Locate the cell with the specified text and output its [x, y] center coordinate. 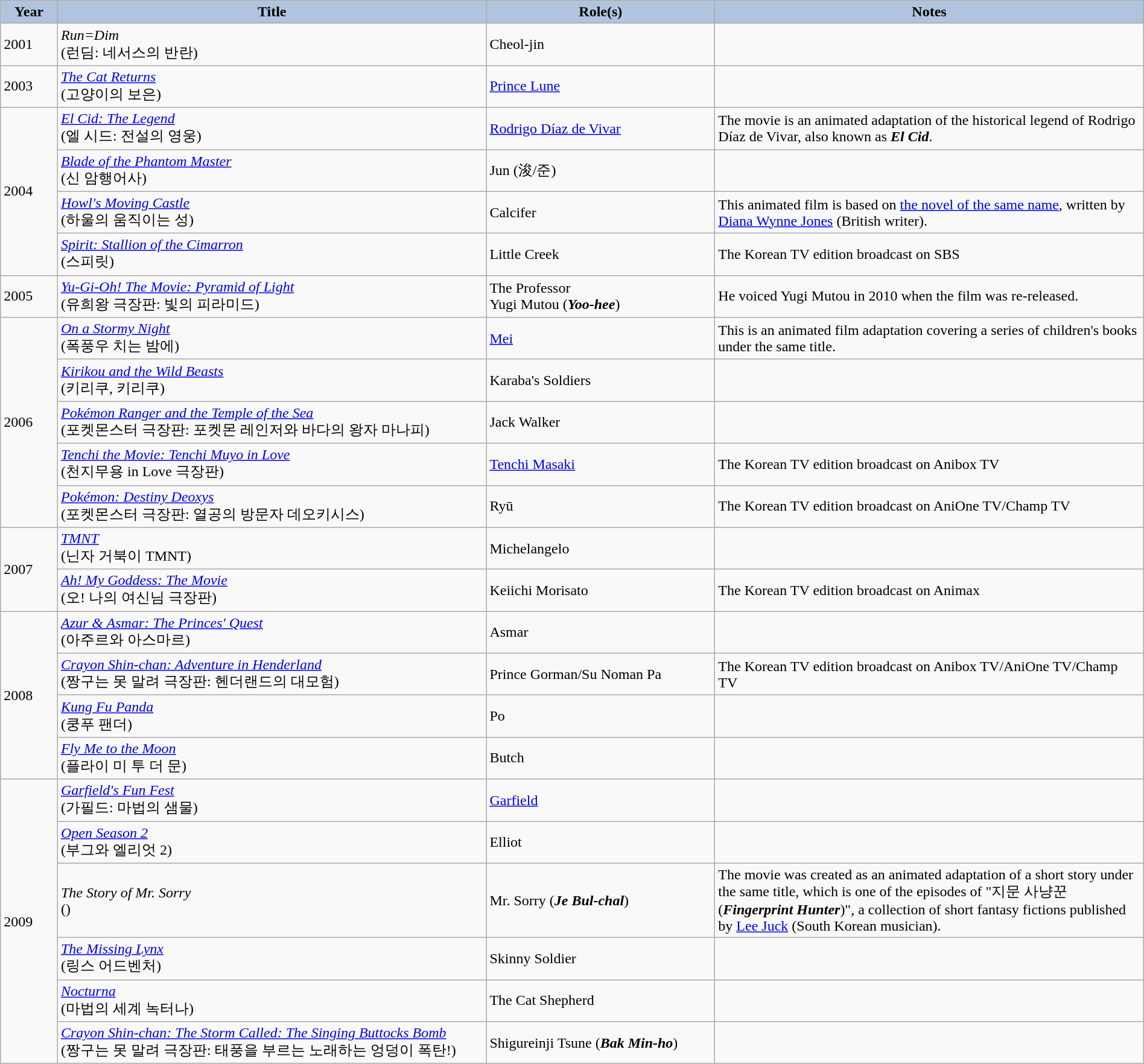
Calcifer [601, 212]
Cheol-jin [601, 45]
2005 [29, 296]
Rodrigo Díaz de Vivar [601, 129]
Mei [601, 339]
The Korean TV edition broadcast on Anibox TV [929, 464]
Garfield [601, 800]
Elliot [601, 842]
Keiichi Morisato [601, 590]
2004 [29, 191]
Blade of the Phantom Master(신 암행어사) [272, 171]
2008 [29, 695]
Role(s) [601, 12]
Prince Lune [601, 86]
Crayon Shin-chan: The Storm Called: The Singing Buttocks Bomb(짱구는 못 말려 극장판: 태풍을 부르는 노래하는 엉덩이 폭탄!) [272, 1043]
Nocturna(마법의 세계 녹터나) [272, 1001]
The ProfessorYugi Mutou (Yoo-hee) [601, 296]
Kung Fu Panda(쿵푸 팬더) [272, 716]
Garfield's Fun Fest(가필드: 마법의 샘물) [272, 800]
Michelangelo [601, 549]
Prince Gorman/Su Noman Pa [601, 674]
The Cat Returns(고양이의 보은) [272, 86]
Azur & Asmar: The Princes' Quest(아주르와 아스마르) [272, 632]
Jack Walker [601, 422]
2007 [29, 570]
TMNT(닌자 거북이 TMNT) [272, 549]
Jun (浚/준) [601, 171]
Skinny Soldier [601, 959]
El Cid: The Legend(엘 시드: 전설의 영웅) [272, 129]
Ah! My Goddess: The Movie(오! 나의 여신님 극장판) [272, 590]
Run=Dim(런딤: 네서스의 반란) [272, 45]
Po [601, 716]
Yu-Gi-Oh! The Movie: Pyramid of Light(유희왕 극장판: 빛의 피라미드) [272, 296]
Ryū [601, 506]
Pokémon Ranger and the Temple of the Sea(포켓몬스터 극장판: 포켓몬 레인저와 바다의 왕자 마나피) [272, 422]
The Korean TV edition broadcast on Animax [929, 590]
Mr. Sorry (Je Bul-chal) [601, 900]
The Missing Lynx(링스 어드벤처) [272, 959]
Open Season 2(부그와 엘리엇 2) [272, 842]
2006 [29, 422]
2003 [29, 86]
Fly Me to the Moon(플라이 미 투 더 문) [272, 758]
On a Stormy Night(폭풍우 치는 밤에) [272, 339]
The Korean TV edition broadcast on Anibox TV/AniOne TV/Champ TV [929, 674]
Howl's Moving Castle(하울의 움직이는 성) [272, 212]
Crayon Shin-chan: Adventure in Henderland(짱구는 못 말려 극장판: 헨더랜드의 대모험) [272, 674]
The Korean TV edition broadcast on SBS [929, 255]
Karaba's Soldiers [601, 380]
This is an animated film adaptation covering a series of children's books under the same title. [929, 339]
2001 [29, 45]
Asmar [601, 632]
The movie is an animated adaptation of the historical legend of Rodrigo Díaz de Vivar, also known as El Cid. [929, 129]
Pokémon: Destiny Deoxys(포켓몬스터 극장판: 열공의 방문자 데오키시스) [272, 506]
The Cat Shepherd [601, 1001]
Kirikou and the Wild Beasts(키리쿠, 키리쿠) [272, 380]
Title [272, 12]
Shigureinji Tsune (Bak Min-ho) [601, 1043]
Tenchi Masaki [601, 464]
Butch [601, 758]
Tenchi the Movie: Tenchi Muyo in Love(천지무용 in Love 극장판) [272, 464]
This animated film is based on the novel of the same name, written by Diana Wynne Jones (British writer). [929, 212]
He voiced Yugi Mutou in 2010 when the film was re-released. [929, 296]
Spirit: Stallion of the Cimarron(스피릿) [272, 255]
The Korean TV edition broadcast on AniOne TV/Champ TV [929, 506]
The Story of Mr. Sorry() [272, 900]
Notes [929, 12]
2009 [29, 921]
Year [29, 12]
Little Creek [601, 255]
